Search for the cell housing the specified text and yield its (X, Y) center coordinate. 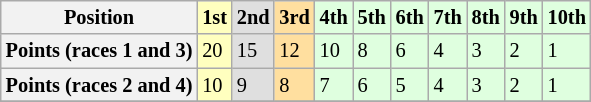
5 (410, 85)
Position (100, 17)
9th (524, 17)
7 (334, 85)
Points (races 1 and 3) (100, 51)
4th (334, 17)
15 (254, 51)
3rd (294, 17)
12 (294, 51)
1st (214, 17)
10th (567, 17)
Points (races 2 and 4) (100, 85)
2nd (254, 17)
8th (486, 17)
5th (372, 17)
6th (410, 17)
20 (214, 51)
7th (448, 17)
9 (254, 85)
